Return (x, y) of the center of cell containing provided text 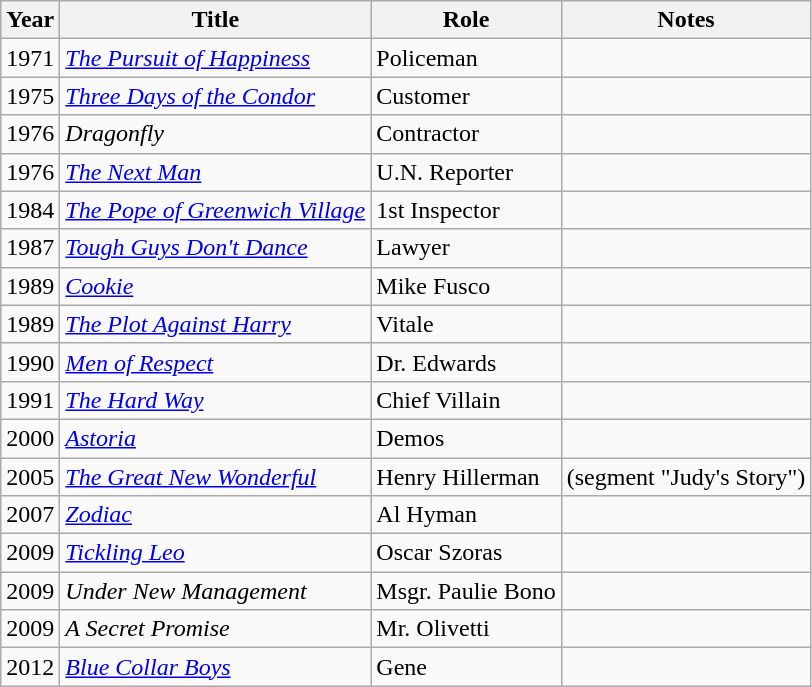
(segment "Judy's Story") (686, 477)
1st Inspector (466, 210)
Year (30, 20)
Cookie (216, 286)
Zodiac (216, 515)
The Pursuit of Happiness (216, 58)
1975 (30, 96)
Chief Villain (466, 400)
1991 (30, 400)
Under New Management (216, 591)
The Next Man (216, 172)
Notes (686, 20)
Mr. Olivetti (466, 629)
Tough Guys Don't Dance (216, 248)
Msgr. Paulie Bono (466, 591)
2007 (30, 515)
The Pope of Greenwich Village (216, 210)
2000 (30, 438)
Henry Hillerman (466, 477)
Blue Collar Boys (216, 667)
Oscar Szoras (466, 553)
Contractor (466, 134)
1971 (30, 58)
Lawyer (466, 248)
Mike Fusco (466, 286)
2005 (30, 477)
Three Days of the Condor (216, 96)
The Plot Against Harry (216, 324)
Tickling Leo (216, 553)
The Great New Wonderful (216, 477)
Al Hyman (466, 515)
1984 (30, 210)
U.N. Reporter (466, 172)
Policeman (466, 58)
Men of Respect (216, 362)
A Secret Promise (216, 629)
2012 (30, 667)
Title (216, 20)
1990 (30, 362)
Astoria (216, 438)
Gene (466, 667)
The Hard Way (216, 400)
Vitale (466, 324)
Role (466, 20)
Dr. Edwards (466, 362)
1987 (30, 248)
Dragonfly (216, 134)
Demos (466, 438)
Customer (466, 96)
